Determine the (x, y) coordinate at the center of the cell enclosing the given text.  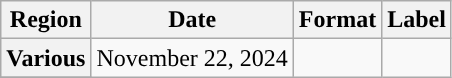
Label (417, 20)
Format (337, 20)
Various (46, 58)
Region (46, 20)
Date (192, 20)
November 22, 2024 (192, 58)
